Determine the [x, y] coordinate at the center of the cell enclosing the given text.  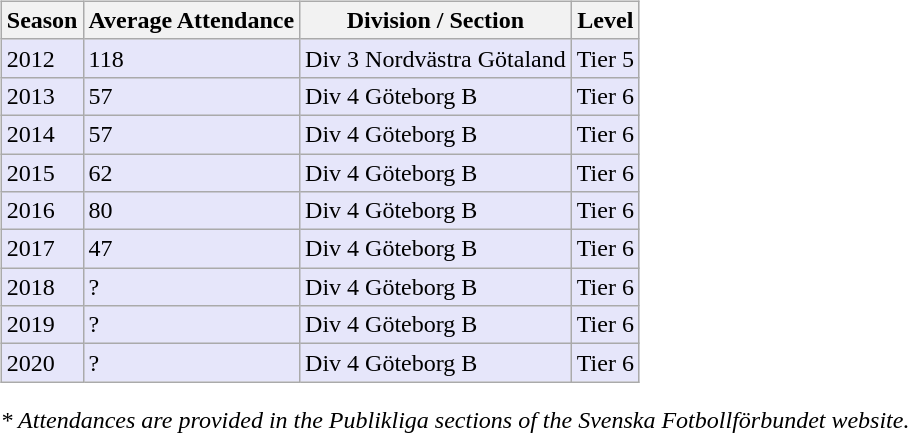
118 [192, 58]
62 [192, 173]
2017 [42, 249]
2018 [42, 287]
2015 [42, 173]
Division / Section [436, 20]
2013 [42, 96]
Season [42, 20]
2020 [42, 363]
2012 [42, 58]
47 [192, 249]
2014 [42, 134]
2016 [42, 211]
Div 3 Nordvästra Götaland [436, 58]
Tier 5 [605, 58]
80 [192, 211]
2019 [42, 325]
Level [605, 20]
Average Attendance [192, 20]
